Scan for the cell matching the given text and deliver its [X, Y] coordinate at center. 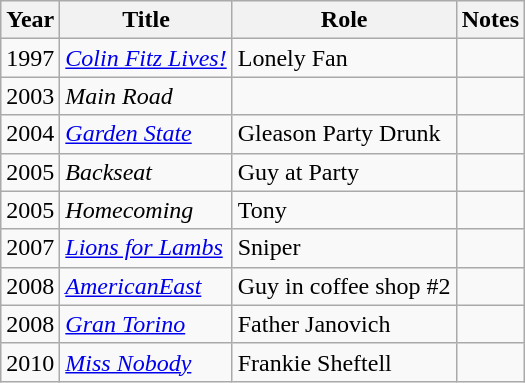
Guy at Party [344, 172]
2003 [30, 96]
Miss Nobody [146, 362]
Garden State [146, 134]
Colin Fitz Lives! [146, 58]
Main Road [146, 96]
Lions for Lambs [146, 248]
Notes [490, 20]
Homecoming [146, 210]
Guy in coffee shop #2 [344, 286]
Lonely Fan [344, 58]
Title [146, 20]
2010 [30, 362]
Sniper [344, 248]
Role [344, 20]
Frankie Sheftell [344, 362]
Tony [344, 210]
Father Janovich [344, 324]
Backseat [146, 172]
Gleason Party Drunk [344, 134]
AmericanEast [146, 286]
2007 [30, 248]
Year [30, 20]
1997 [30, 58]
Gran Torino [146, 324]
2004 [30, 134]
